Return [X, Y] of the center of cell containing provided text 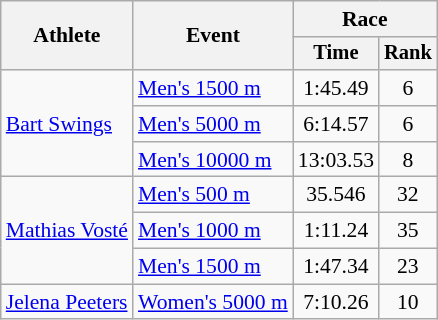
Men's 500 m [213, 195]
35 [408, 231]
Bart Swings [67, 124]
6:14.57 [336, 124]
Event [213, 36]
Mathias Vosté [67, 230]
10 [408, 302]
1:45.49 [336, 88]
Men's 1000 m [213, 231]
Rank [408, 54]
1:11.24 [336, 231]
Men's 10000 m [213, 160]
13:03.53 [336, 160]
8 [408, 160]
Men's 5000 m [213, 124]
35.546 [336, 195]
Women's 5000 m [213, 302]
Jelena Peeters [67, 302]
1:47.34 [336, 267]
Time [336, 54]
Athlete [67, 36]
Race [365, 19]
23 [408, 267]
7:10.26 [336, 302]
32 [408, 195]
